Output the [X, Y] coordinate of the center of the cell containing the given text.  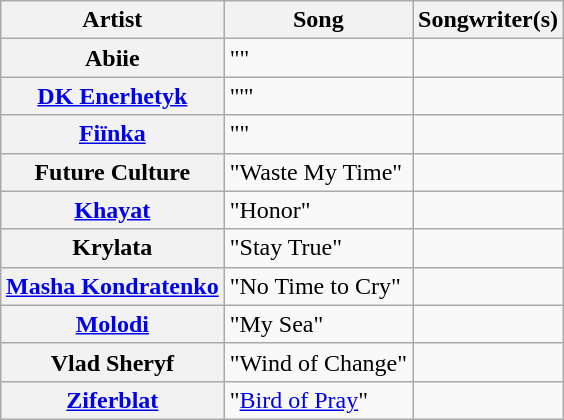
"Honor" [318, 210]
"My Sea" [318, 324]
Vlad Sheryf [112, 362]
"'" [318, 96]
DK Enerhetyk [112, 96]
Fiїnka [112, 134]
Ziferblat [112, 400]
Abiie [112, 58]
Song [318, 20]
"Wind of Change" [318, 362]
Songwriter(s) [488, 20]
"Bird of Pray" [318, 400]
Masha Kondratenko [112, 286]
Khayat [112, 210]
Future Culture [112, 172]
Artist [112, 20]
"No Time to Cry" [318, 286]
Krylata [112, 248]
"Stay True" [318, 248]
"Waste My Time" [318, 172]
Molodi [112, 324]
